Return the [X, Y] coordinate for the center point of the cell that contains the specified text.  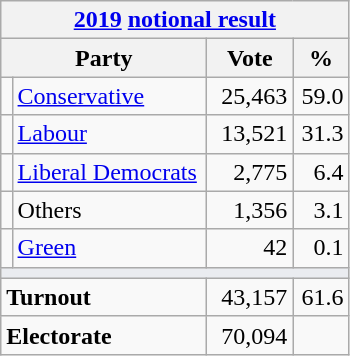
2,775 [250, 172]
43,157 [250, 297]
6.4 [321, 172]
2019 notional result [175, 20]
70,094 [250, 335]
31.3 [321, 134]
Labour [110, 134]
Vote [250, 58]
Green [110, 248]
Others [110, 210]
42 [250, 248]
0.1 [321, 248]
59.0 [321, 96]
Liberal Democrats [110, 172]
Party [104, 58]
Electorate [104, 335]
13,521 [250, 134]
25,463 [250, 96]
% [321, 58]
Turnout [104, 297]
1,356 [250, 210]
Conservative [110, 96]
3.1 [321, 210]
61.6 [321, 297]
